Return (X, Y) of the center of cell containing provided text 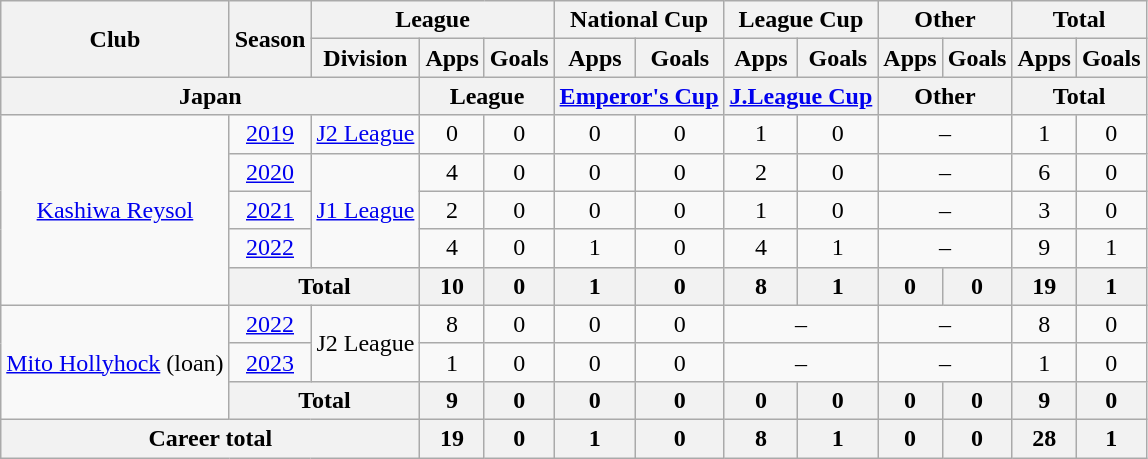
National Cup (639, 20)
J1 League (366, 210)
League Cup (801, 20)
2023 (270, 362)
3 (1044, 210)
J.League Cup (801, 96)
Kashiwa Reysol (115, 210)
Emperor's Cup (639, 96)
Club (115, 39)
Division (366, 58)
2019 (270, 134)
Career total (210, 438)
2021 (270, 210)
Mito Hollyhock (loan) (115, 362)
Season (270, 39)
6 (1044, 172)
28 (1044, 438)
Japan (210, 96)
2020 (270, 172)
10 (452, 286)
